Return the (X, Y) coordinate for the center point of the cell that contains the specified text.  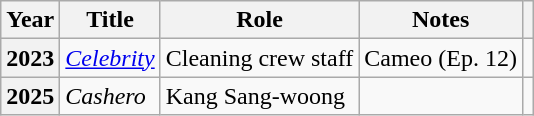
2025 (30, 96)
Kang Sang-woong (260, 96)
Celebrity (110, 58)
Title (110, 20)
Cameo (Ep. 12) (441, 58)
Year (30, 20)
Cashero (110, 96)
2023 (30, 58)
Role (260, 20)
Cleaning crew staff (260, 58)
Notes (441, 20)
